Search for the cell housing the specified text and yield its (X, Y) center coordinate. 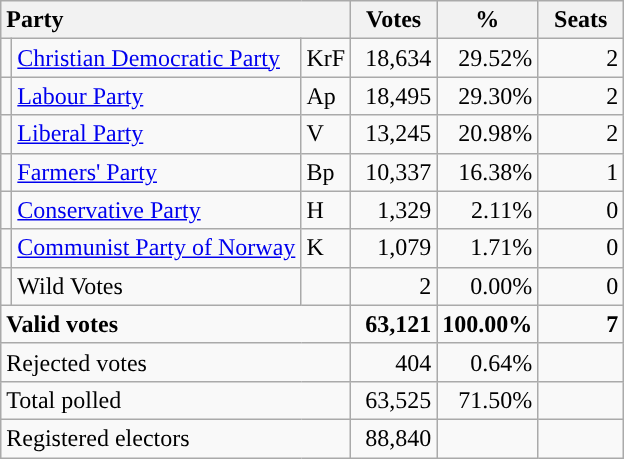
Registered electors (176, 438)
63,525 (394, 400)
Valid votes (176, 324)
2.11% (488, 210)
Labour Party (156, 96)
Party (176, 20)
Liberal Party (156, 134)
1,329 (394, 210)
18,495 (394, 96)
1 (581, 172)
18,634 (394, 58)
100.00% (488, 324)
Communist Party of Norway (156, 248)
0.00% (488, 286)
H (326, 210)
Total polled (176, 400)
Bp (326, 172)
Christian Democratic Party (156, 58)
63,121 (394, 324)
1.71% (488, 248)
29.52% (488, 58)
Conservative Party (156, 210)
% (488, 20)
71.50% (488, 400)
29.30% (488, 96)
Seats (581, 20)
20.98% (488, 134)
KrF (326, 58)
K (326, 248)
10,337 (394, 172)
V (326, 134)
1,079 (394, 248)
Rejected votes (176, 362)
16.38% (488, 172)
0.64% (488, 362)
13,245 (394, 134)
404 (394, 362)
Farmers' Party (156, 172)
Ap (326, 96)
7 (581, 324)
88,840 (394, 438)
Wild Votes (156, 286)
Votes (394, 20)
